Detect which cell encompasses the target text, then output its (x, y) center coordinate. 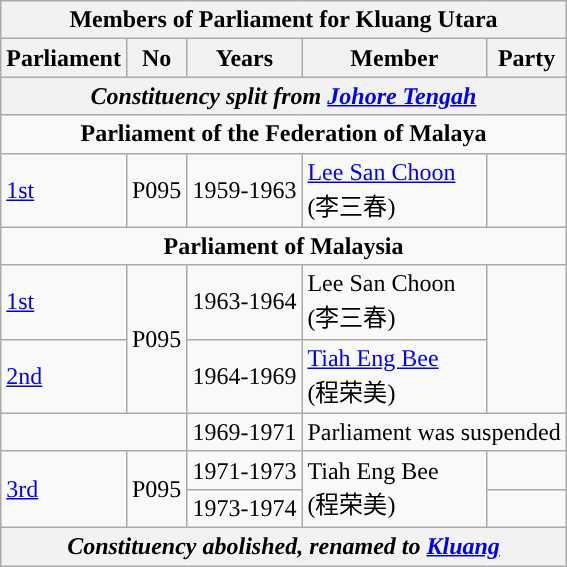
Parliament was suspended (434, 432)
Parliament (64, 58)
No (156, 58)
Parliament of Malaysia (284, 246)
2nd (64, 376)
1964-1969 (244, 376)
1959-1963 (244, 190)
Member (394, 58)
Party (526, 58)
Parliament of the Federation of Malaya (284, 134)
1971-1973 (244, 470)
Constituency abolished, renamed to Kluang (284, 546)
Members of Parliament for Kluang Utara (284, 20)
1969-1971 (244, 432)
1973-1974 (244, 508)
Years (244, 58)
1963-1964 (244, 302)
3rd (64, 489)
Constituency split from Johore Tengah (284, 96)
